Determine the [x, y] coordinate at the center of the cell enclosing the given text.  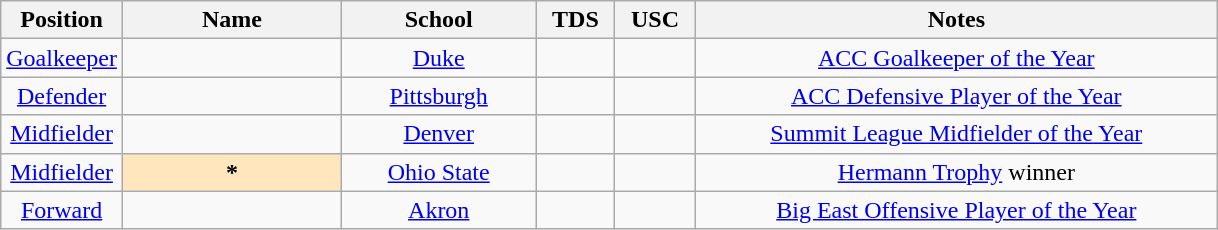
Name [232, 20]
USC [656, 20]
Ohio State [438, 172]
Hermann Trophy winner [956, 172]
Defender [62, 96]
Position [62, 20]
Big East Offensive Player of the Year [956, 210]
Notes [956, 20]
TDS [576, 20]
* [232, 172]
ACC Defensive Player of the Year [956, 96]
Forward [62, 210]
Duke [438, 58]
ACC Goalkeeper of the Year [956, 58]
Denver [438, 134]
School [438, 20]
Summit League Midfielder of the Year [956, 134]
Akron [438, 210]
Pittsburgh [438, 96]
Goalkeeper [62, 58]
